From the cell containing the given text, extract its center point as (x, y) coordinate. 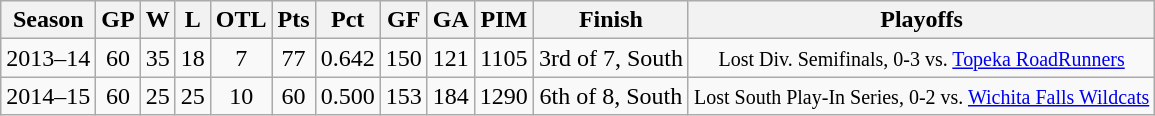
Lost South Play-In Series, 0-2 vs. Wichita Falls Wildcats (921, 96)
3rd of 7, South (610, 58)
Lost Div. Semifinals, 0-3 vs. Topeka RoadRunners (921, 58)
0.500 (348, 96)
10 (241, 96)
Playoffs (921, 20)
1105 (504, 58)
Season (48, 20)
77 (294, 58)
18 (192, 58)
121 (450, 58)
Pts (294, 20)
Pct (348, 20)
1290 (504, 96)
153 (404, 96)
6th of 8, South (610, 96)
35 (158, 58)
7 (241, 58)
150 (404, 58)
GP (118, 20)
OTL (241, 20)
GF (404, 20)
L (192, 20)
PIM (504, 20)
184 (450, 96)
GA (450, 20)
2013–14 (48, 58)
W (158, 20)
2014–15 (48, 96)
Finish (610, 20)
0.642 (348, 58)
